Capture the cell that displays the provided text and extract its (x, y) central coordinate. 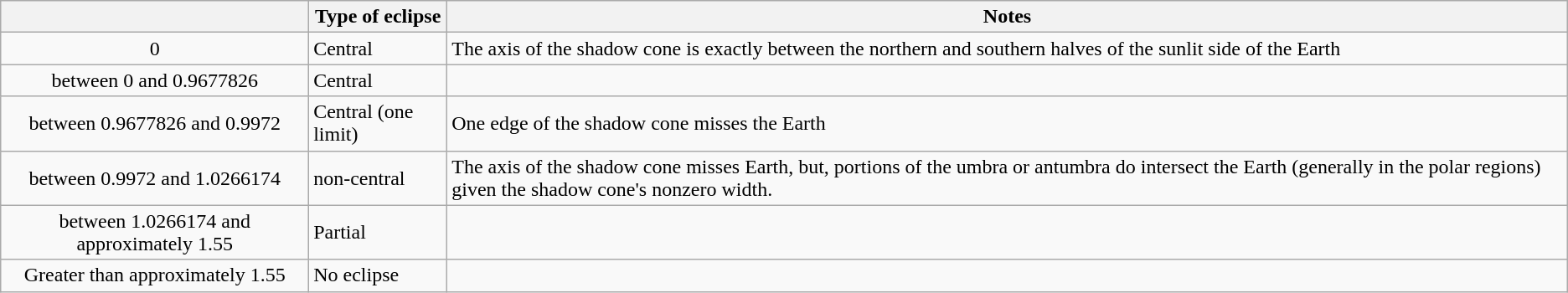
0 (155, 49)
The axis of the shadow cone is exactly between the northern and southern halves of the sunlit side of the Earth (1008, 49)
Greater than approximately 1.55 (155, 275)
between 0 and 0.9677826 (155, 80)
non-central (379, 177)
Type of eclipse (379, 17)
No eclipse (379, 275)
between 1.0266174 and approximately 1.55 (155, 233)
One edge of the shadow cone misses the Earth (1008, 124)
Partial (379, 233)
between 0.9677826 and 0.9972 (155, 124)
Notes (1008, 17)
Central (one limit) (379, 124)
between 0.9972 and 1.0266174 (155, 177)
